Provide the (x, y) coordinate of the cell's center where the given text is located.  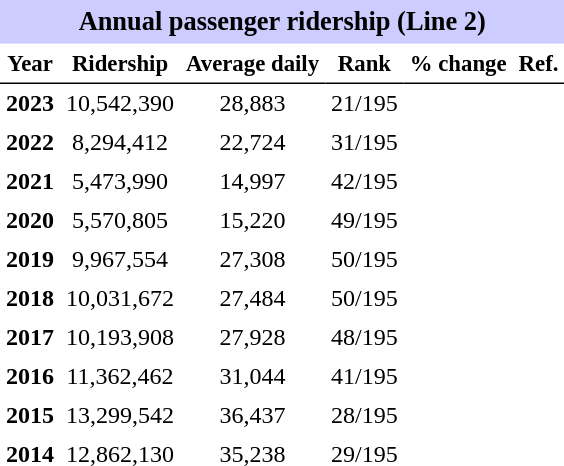
48/195 (364, 338)
2018 (30, 298)
2015 (30, 416)
5,473,990 (120, 182)
21/195 (364, 104)
27,308 (252, 260)
42/195 (364, 182)
8,294,412 (120, 142)
9,967,554 (120, 260)
2022 (30, 142)
5,570,805 (120, 220)
11,362,462 (120, 376)
Ridership (120, 64)
Year (30, 64)
15,220 (252, 220)
41/195 (364, 376)
Rank (364, 64)
% change (458, 64)
31,044 (252, 376)
2019 (30, 260)
28/195 (364, 416)
27,928 (252, 338)
2023 (30, 104)
2017 (30, 338)
2020 (30, 220)
27,484 (252, 298)
Average daily (252, 64)
36,437 (252, 416)
22,724 (252, 142)
2016 (30, 376)
31/195 (364, 142)
13,299,542 (120, 416)
10,031,672 (120, 298)
10,542,390 (120, 104)
10,193,908 (120, 338)
28,883 (252, 104)
Annual passenger ridership (Line 2) (282, 22)
2021 (30, 182)
49/195 (364, 220)
14,997 (252, 182)
